Extract the [x, y] coordinate from the center of the cell holding the provided text.  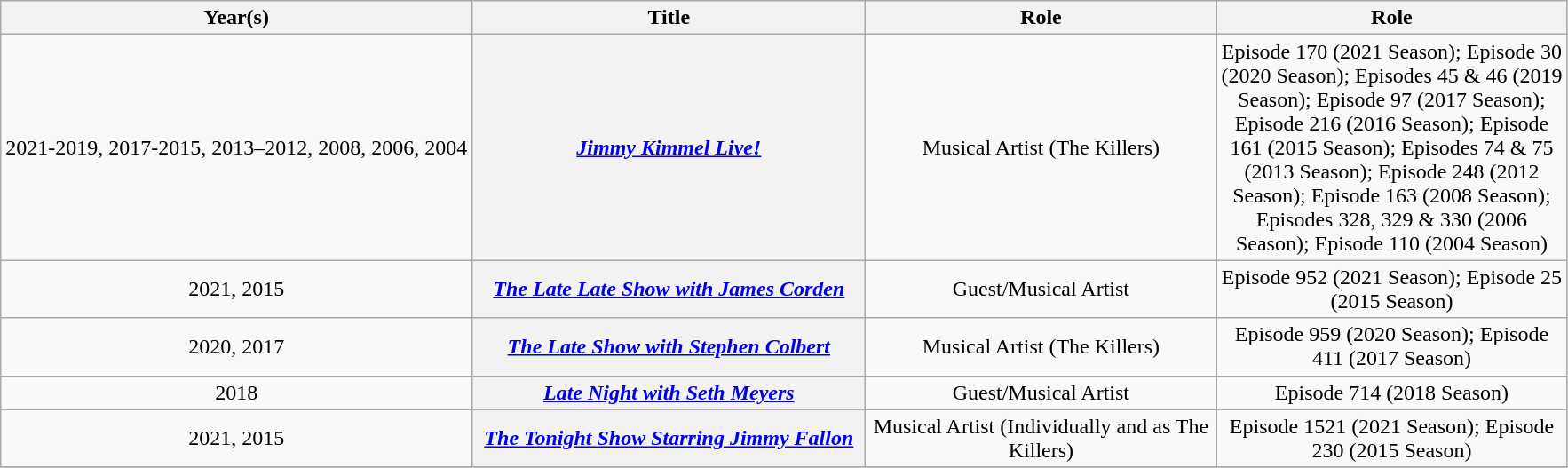
2021-2019, 2017-2015, 2013–2012, 2008, 2006, 2004 [236, 147]
Title [669, 18]
2020, 2017 [236, 346]
Episode 714 (2018 Season) [1392, 393]
The Tonight Show Starring Jimmy Fallon [669, 439]
Episode 959 (2020 Season); Episode 411 (2017 Season) [1392, 346]
Episode 1521 (2021 Season); Episode 230 (2015 Season) [1392, 439]
Musical Artist (Individually and as The Killers) [1041, 439]
Episode 952 (2021 Season); Episode 25 (2015 Season) [1392, 290]
2018 [236, 393]
The Late Show with Stephen Colbert [669, 346]
Jimmy Kimmel Live! [669, 147]
Late Night with Seth Meyers [669, 393]
The Late Late Show with James Corden [669, 290]
Year(s) [236, 18]
